Determine the (X, Y) coordinate at the center of the cell enclosing the given text.  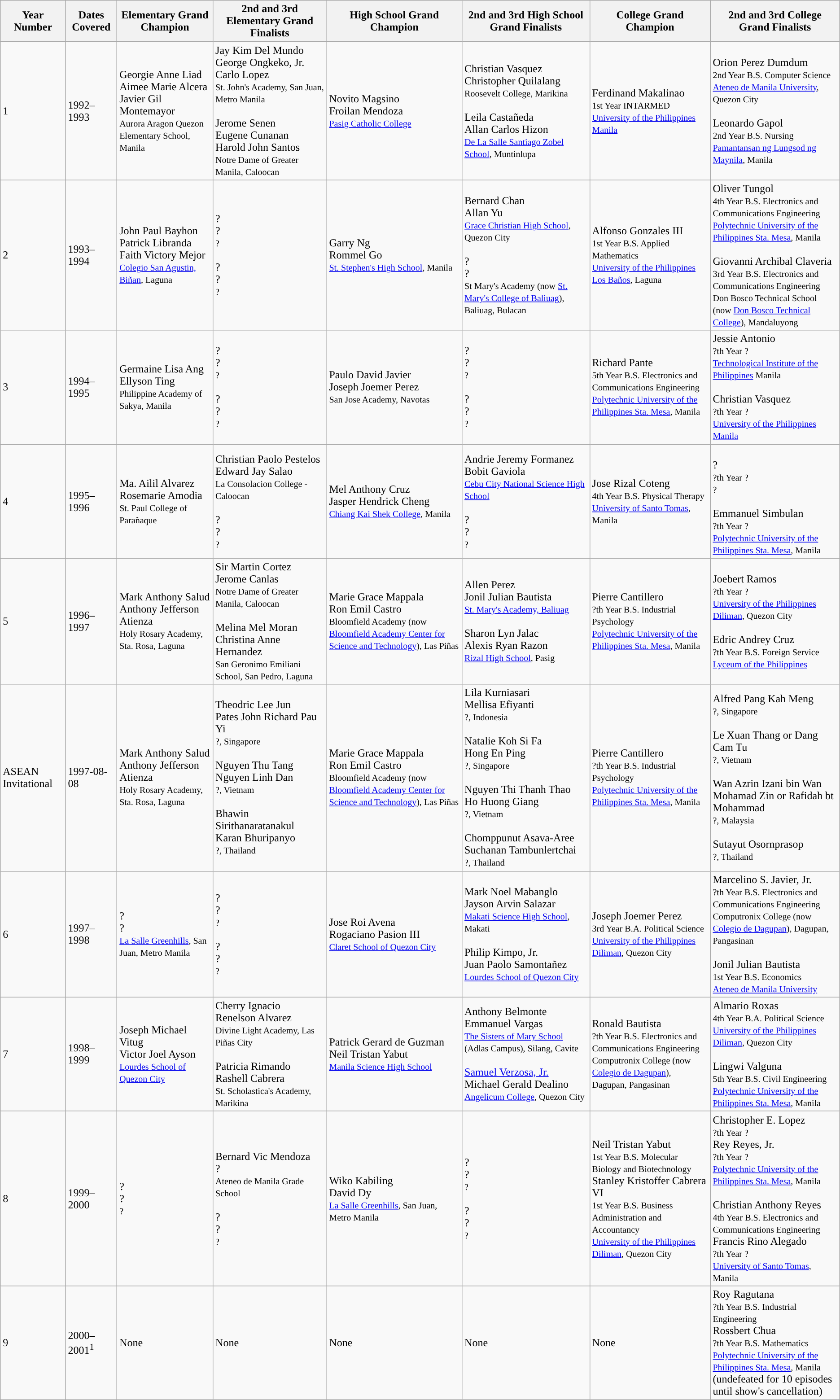
1996–1997 (92, 621)
Jessie Antonio?th Year ?Technological Institute of the Philippines ManilaChristian Vasquez?th Year ?University of the Philippines Manila (775, 387)
Wiko KabilingDavid DyLa Salle Greenhills, San Juan, Metro Manila (394, 1198)
7 (33, 1054)
Joseph Joemer Perez3rd Year B.A. Political ScienceUniversity of the Philippines Diliman, Quezon City (650, 934)
6 (33, 934)
Ma. Ailil AlvarezRosemarie AmodiaSt. Paul College of Parañaque (165, 501)
1992–1993 (92, 111)
Joseph Michael VitugVictor Joel AysonLourdes School of Quezon City (165, 1054)
Year Number (33, 21)
High School Grand Champion (394, 21)
Mel Anthony CruzJasper Hendrick ChengChiang Kai Shek College, Manila (394, 501)
1995–1996 (92, 501)
3 (33, 387)
4 (33, 501)
Paulo David JavierJoseph Joemer PerezSan Jose Academy, Navotas (394, 387)
1997-08-08 (92, 778)
2000–20011 (92, 1343)
Jose Rizal Coteng4th Year B.S. Physical TherapyUniversity of Santo Tomas, Manila (650, 501)
Christian Paolo PestelosEdward Jay SalaoLa Consolacion College - Caloocan??? (270, 501)
Patrick Gerard de GuzmanNeil Tristan YabutManila Science High School (394, 1054)
Jose Roi AvenaRogaciano Pasion IIIClaret School of Quezon City (394, 934)
Elementary Grand Champion (165, 21)
1998–1999 (92, 1054)
Mark Noel MabangloJayson Arvin SalazarMakati Science High School, MakatiPhilip Kimpo, Jr.Juan Paolo SamontañezLourdes School of Quezon City (526, 934)
9 (33, 1343)
2nd and 3rd High School Grand Finalists (526, 21)
1994–1995 (92, 387)
5 (33, 621)
8 (33, 1198)
1 (33, 111)
??? (165, 1198)
College Grand Champion (650, 21)
1993–1994 (92, 255)
Cherry IgnacioRenelson AlvarezDivine Light Academy, Las Piñas CityPatricia RimandoRashell CabreraSt. Scholastica's Academy, Marikina (270, 1054)
Bernard ChanAllan YuGrace Christian High School, Quezon City??St Mary's Academy (now St. Mary's College of Baliuag), Baliuag, Bulacan (526, 255)
??La Salle Greenhills, San Juan, Metro Manila (165, 934)
Joebert Ramos?th Year ?University of the Philippines Diliman, Quezon CityEdric Andrey Cruz?th Year B.S. Foreign ServiceLyceum of the Philippines (775, 621)
Allen PerezJonil Julian BautistaSt. Mary's Academy, BaliuagSharon Lyn JalacAlexis Ryan RazonRizal High School, Pasig (526, 621)
Theodric Lee JunPates John Richard Pau Yi?, SingaporeNguyen Thu TangNguyen Linh Dan?, VietnamBhawin SirithanaratanakulKaran Bhuripanyo?, Thailand (270, 778)
2 (33, 255)
Garry NgRommel GoSt. Stephen's High School, Manila (394, 255)
Alfonso Gonzales III1st Year B.S. Applied MathematicsUniversity of the Philippines Los Baños, Laguna (650, 255)
2nd and 3rd College Grand Finalists (775, 21)
John Paul BayhonPatrick LibrandaFaith Victory MejorColegio San Agustin, Biñan, Laguna (165, 255)
Novito MagsinoFroilan MendozaPasig Catholic College (394, 111)
Andrie Jeremy Formanez Bobit Gaviola Cebu City National Science High School??? (526, 501)
2nd and 3rd Elementary Grand Finalists (270, 21)
Germaine Lisa AngEllyson TingPhilippine Academy of Sakya, Manila (165, 387)
Ferdinand Makalinao1st Year INTARMEDUniversity of the Philippines Manila (650, 111)
ASEAN Invitational (33, 778)
1997–1998 (92, 934)
Bernard Vic Mendoza?Ateneo de Manila Grade School??? (270, 1198)
1999–2000 (92, 1198)
Richard Pante5th Year B.S. Electronics and Communications EngineeringPolytechnic University of the Philippines Sta. Mesa, Manila (650, 387)
??th Year ??Emmanuel Simbulan?th Year ?Polytechnic University of the Philippines Sta. Mesa, Manila (775, 501)
Dates Covered (92, 21)
Georgie Anne LiadAimee Marie AlceraJavier Gil MontemayorAurora Aragon Quezon Elementary School, Manila (165, 111)
Ronald Bautista?th Year B.S. Electronics and Communications EngineeringComputronix College (now Colegio de Dagupan), Dagupan, Pangasinan (650, 1054)
Christian VasquezChristopher QuilalangRoosevelt College, MarikinaLeila CastañedaAllan Carlos HizonDe La Salle Santiago Zobel School, Muntinlupa (526, 111)
